Identify which cell holds the provided text, then report its (X, Y) central coordinate. 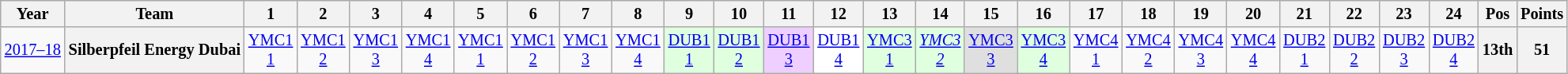
9 (690, 14)
YMC31 (889, 50)
21 (1304, 14)
19 (1201, 14)
Pos (1498, 14)
DUB11 (690, 50)
YMC32 (941, 50)
7 (585, 14)
3 (376, 14)
11 (788, 14)
2017–18 (33, 50)
YMC44 (1253, 50)
DUB14 (839, 50)
23 (1403, 14)
Team (155, 14)
Year (33, 14)
2 (323, 14)
4 (428, 14)
YMC34 (1043, 50)
YMC41 (1096, 50)
DUB23 (1403, 50)
24 (1454, 14)
15 (990, 14)
DUB12 (739, 50)
22 (1354, 14)
YMC42 (1148, 50)
5 (480, 14)
Silberpfeil Energy Dubai (155, 50)
6 (533, 14)
DUB24 (1454, 50)
DUB21 (1304, 50)
10 (739, 14)
1 (271, 14)
Points (1542, 14)
YMC43 (1201, 50)
18 (1148, 14)
13th (1498, 50)
12 (839, 14)
16 (1043, 14)
YMC33 (990, 50)
13 (889, 14)
8 (638, 14)
DUB13 (788, 50)
DUB22 (1354, 50)
14 (941, 14)
17 (1096, 14)
20 (1253, 14)
51 (1542, 50)
